Capture the cell that displays the provided text and extract its (X, Y) central coordinate. 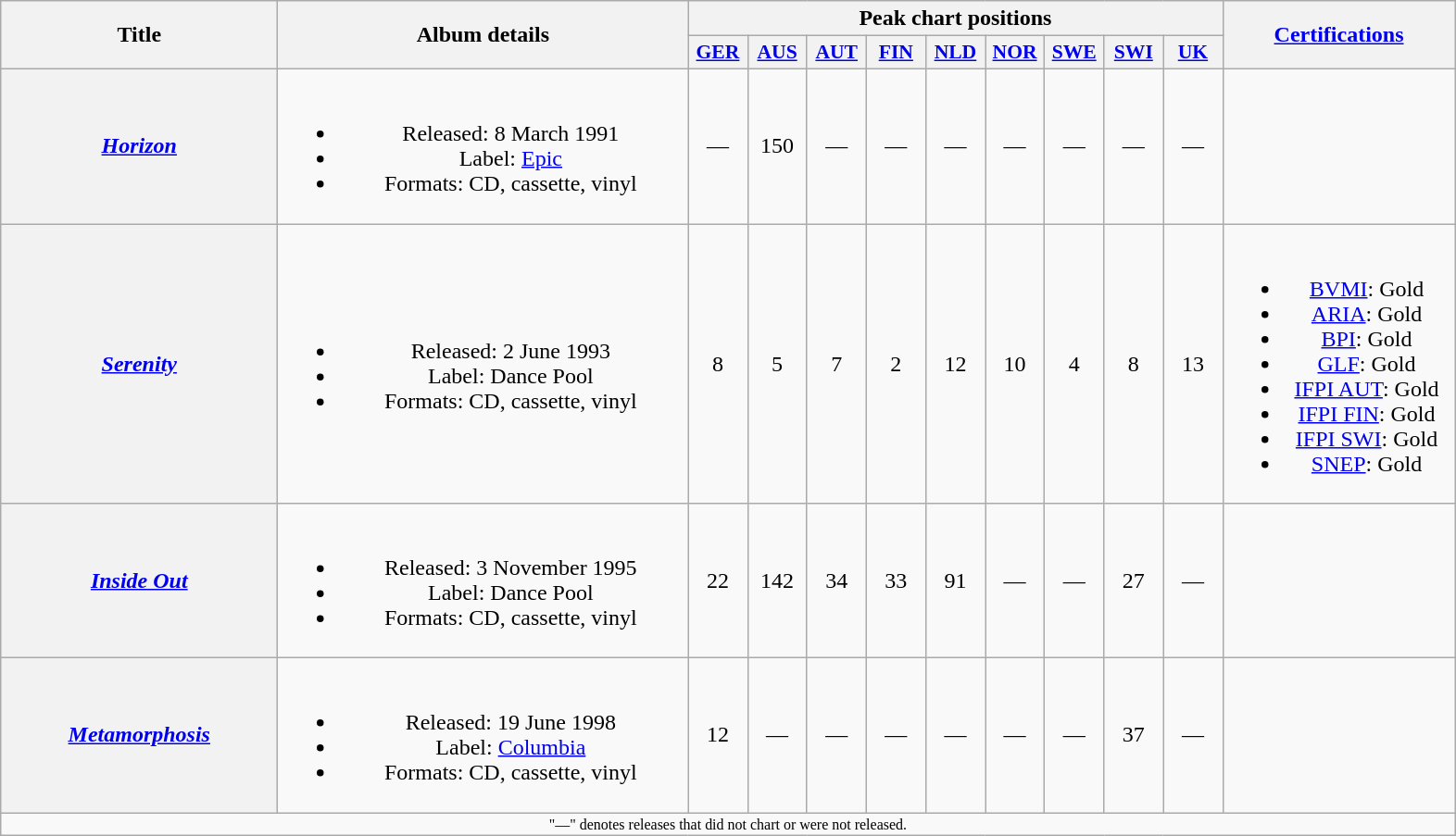
142 (777, 581)
Album details (483, 35)
Metamorphosis (139, 735)
BVMI: GoldARIA: GoldBPI: GoldGLF: GoldIFPI AUT: GoldIFPI FIN: GoldIFPI SWI: GoldSNEP: Gold (1339, 364)
33 (896, 581)
Title (139, 35)
FIN (896, 53)
34 (836, 581)
NLD (955, 53)
5 (777, 364)
Inside Out (139, 581)
NOR (1015, 53)
13 (1193, 364)
Certifications (1339, 35)
91 (955, 581)
AUS (777, 53)
4 (1074, 364)
SWE (1074, 53)
27 (1134, 581)
Serenity (139, 364)
Horizon (139, 146)
GER (718, 53)
7 (836, 364)
Released: 2 June 1993Label: Dance PoolFormats: CD, cassette, vinyl (483, 364)
Peak chart positions (956, 19)
"—" denotes releases that did not chart or were not released. (728, 824)
2 (896, 364)
10 (1015, 364)
37 (1134, 735)
Released: 3 November 1995Label: Dance PoolFormats: CD, cassette, vinyl (483, 581)
SWI (1134, 53)
150 (777, 146)
UK (1193, 53)
Released: 19 June 1998Label: ColumbiaFormats: CD, cassette, vinyl (483, 735)
Released: 8 March 1991Label: EpicFormats: CD, cassette, vinyl (483, 146)
AUT (836, 53)
22 (718, 581)
